Pinpoint the cell where the given text exists, returning its [x, y] midpoint coordinate. 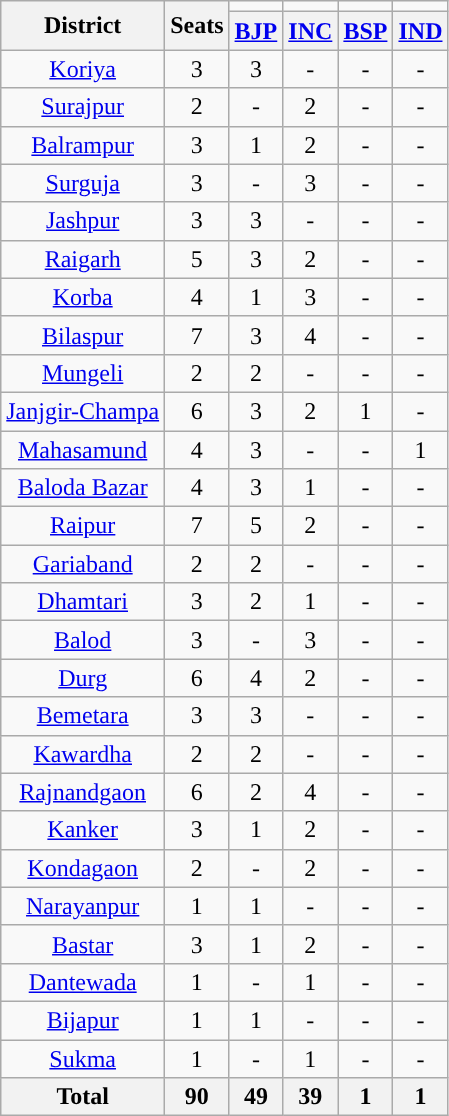
Korba [83, 297]
INC [310, 31]
Mahasamund [83, 449]
Total [83, 1097]
Mungeli [83, 373]
BJP [256, 31]
Dhamtari [83, 602]
Bastar [83, 944]
Raipur [83, 526]
Raigarh [83, 259]
IND [420, 31]
Surguja [83, 183]
Kondagaon [83, 868]
Dantewada [83, 982]
Durg [83, 678]
Narayanpur [83, 906]
Rajnandgaon [83, 792]
39 [310, 1097]
Balrampur [83, 145]
Bemetara [83, 716]
Jashpur [83, 221]
Bilaspur [83, 335]
Seats [197, 26]
Sukma [83, 1059]
Balod [83, 640]
Kawardha [83, 754]
Gariaband [83, 564]
Koriya [83, 69]
Kanker [83, 830]
District [83, 26]
Baloda Bazar [83, 488]
Janjgir-Champa [83, 411]
Bijapur [83, 1020]
49 [256, 1097]
BSP [366, 31]
Surajpur [83, 107]
90 [197, 1097]
